Scan for the cell matching the given text and deliver its [x, y] coordinate at center. 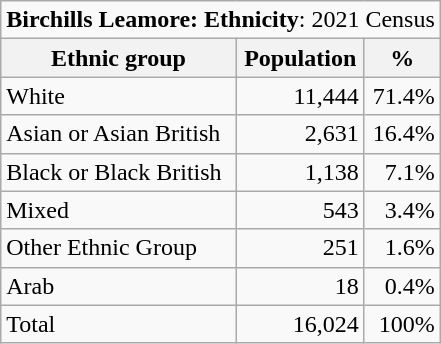
7.1% [402, 172]
White [118, 96]
2,631 [300, 134]
Asian or Asian British [118, 134]
16.4% [402, 134]
Ethnic group [118, 58]
543 [300, 210]
3.4% [402, 210]
16,024 [300, 324]
Black or Black British [118, 172]
Other Ethnic Group [118, 248]
100% [402, 324]
Arab [118, 286]
251 [300, 248]
18 [300, 286]
Total [118, 324]
Population [300, 58]
1.6% [402, 248]
11,444 [300, 96]
0.4% [402, 286]
Mixed [118, 210]
% [402, 58]
Birchills Leamore: Ethnicity: 2021 Census [221, 20]
71.4% [402, 96]
1,138 [300, 172]
